Locate the cell with the specified text and output its [x, y] center coordinate. 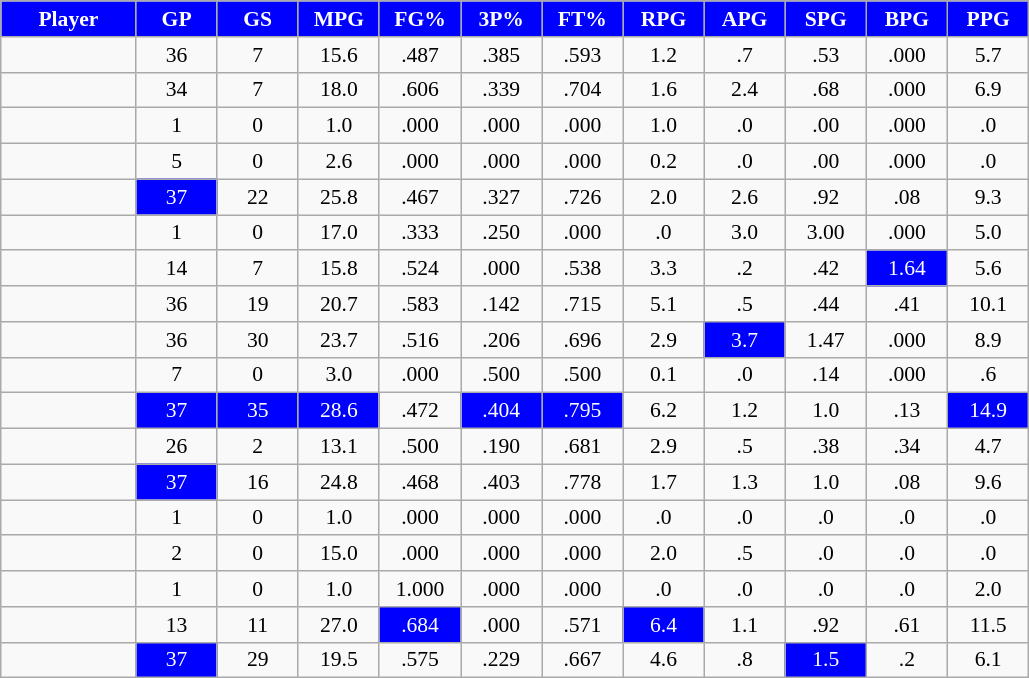
1.3 [744, 482]
29 [258, 660]
15.8 [338, 269]
.593 [582, 55]
8.9 [988, 340]
15.0 [338, 554]
PPG [988, 19]
.6 [988, 375]
.571 [582, 625]
.704 [582, 90]
.13 [906, 411]
.516 [420, 340]
27.0 [338, 625]
.68 [826, 90]
0.1 [664, 375]
.206 [502, 340]
RPG [664, 19]
.667 [582, 660]
FT% [582, 19]
SPG [826, 19]
MPG [338, 19]
9.3 [988, 197]
11 [258, 625]
4.6 [664, 660]
.778 [582, 482]
23.7 [338, 340]
FG% [420, 19]
6.9 [988, 90]
.327 [502, 197]
26 [176, 447]
.583 [420, 304]
.606 [420, 90]
1.64 [906, 269]
.8 [744, 660]
BPG [906, 19]
16 [258, 482]
19.5 [338, 660]
.684 [420, 625]
.339 [502, 90]
.715 [582, 304]
.61 [906, 625]
.34 [906, 447]
.42 [826, 269]
3.7 [744, 340]
.795 [582, 411]
15.6 [338, 55]
9.6 [988, 482]
4.7 [988, 447]
13 [176, 625]
5.6 [988, 269]
.468 [420, 482]
3P% [502, 19]
.467 [420, 197]
35 [258, 411]
20.7 [338, 304]
1.000 [420, 589]
.44 [826, 304]
.38 [826, 447]
6.2 [664, 411]
.142 [502, 304]
.472 [420, 411]
6.1 [988, 660]
13.1 [338, 447]
.726 [582, 197]
6.4 [664, 625]
1.1 [744, 625]
GS [258, 19]
APG [744, 19]
.229 [502, 660]
2.4 [744, 90]
5.7 [988, 55]
1.7 [664, 482]
3.3 [664, 269]
.403 [502, 482]
.333 [420, 233]
.385 [502, 55]
.7 [744, 55]
30 [258, 340]
.681 [582, 447]
.524 [420, 269]
.190 [502, 447]
28.6 [338, 411]
.250 [502, 233]
.53 [826, 55]
5.1 [664, 304]
24.8 [338, 482]
25.8 [338, 197]
.14 [826, 375]
GP [176, 19]
14 [176, 269]
1.47 [826, 340]
Player [68, 19]
5 [176, 162]
19 [258, 304]
14.9 [988, 411]
5.0 [988, 233]
.404 [502, 411]
18.0 [338, 90]
.575 [420, 660]
11.5 [988, 625]
.487 [420, 55]
22 [258, 197]
.696 [582, 340]
10.1 [988, 304]
1.5 [826, 660]
.41 [906, 304]
1.6 [664, 90]
.538 [582, 269]
17.0 [338, 233]
34 [176, 90]
0.2 [664, 162]
3.00 [826, 233]
